From the cell containing the given text, extract its center point as (X, Y) coordinate. 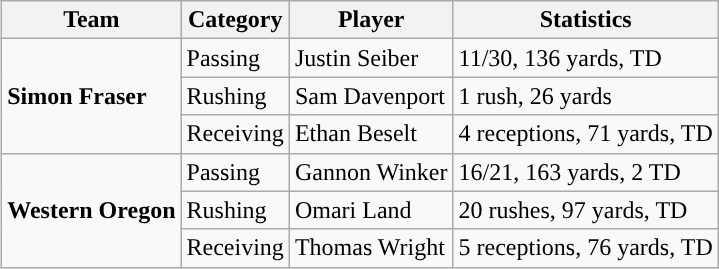
Sam Davenport (371, 96)
4 receptions, 71 yards, TD (586, 134)
Gannon Winker (371, 172)
Omari Land (371, 210)
Simon Fraser (92, 96)
16/21, 163 yards, 2 TD (586, 172)
Justin Seiber (371, 58)
Western Oregon (92, 210)
Player (371, 20)
Ethan Beselt (371, 134)
Thomas Wright (371, 248)
1 rush, 26 yards (586, 96)
5 receptions, 76 yards, TD (586, 248)
Statistics (586, 20)
Team (92, 20)
Category (235, 20)
20 rushes, 97 yards, TD (586, 210)
11/30, 136 yards, TD (586, 58)
